Return the [x, y] coordinate for the center point of the cell that contains the specified text.  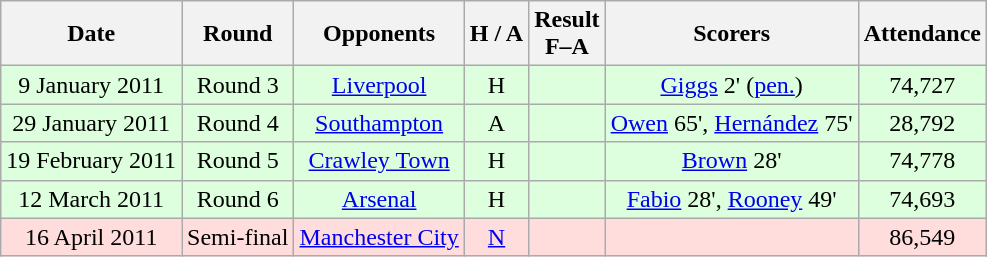
Fabio 28', Rooney 49' [732, 199]
Owen 65', Hernández 75' [732, 123]
Opponents [379, 34]
Attendance [922, 34]
Round 6 [238, 199]
Crawley Town [379, 161]
29 January 2011 [92, 123]
Semi-final [238, 237]
H / A [496, 34]
Round 3 [238, 85]
Round 4 [238, 123]
86,549 [922, 237]
Date [92, 34]
Brown 28' [732, 161]
19 February 2011 [92, 161]
74,778 [922, 161]
Scorers [732, 34]
ResultF–A [567, 34]
Giggs 2' (pen.) [732, 85]
74,693 [922, 199]
N [496, 237]
Round [238, 34]
16 April 2011 [92, 237]
Round 5 [238, 161]
Southampton [379, 123]
A [496, 123]
9 January 2011 [92, 85]
Arsenal [379, 199]
74,727 [922, 85]
12 March 2011 [92, 199]
28,792 [922, 123]
Liverpool [379, 85]
Manchester City [379, 237]
